Output the (x, y) coordinate of the center of the cell containing the given text.  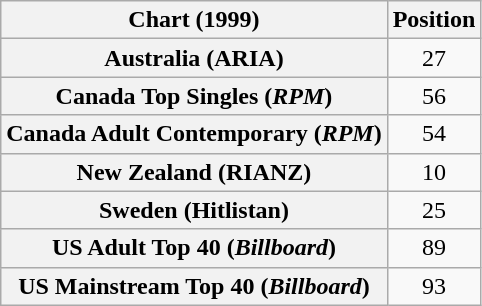
27 (434, 58)
10 (434, 172)
US Mainstream Top 40 (Billboard) (194, 286)
US Adult Top 40 (Billboard) (194, 248)
56 (434, 96)
Canada Adult Contemporary (RPM) (194, 134)
Chart (1999) (194, 20)
89 (434, 248)
25 (434, 210)
Position (434, 20)
Australia (ARIA) (194, 58)
Sweden (Hitlistan) (194, 210)
Canada Top Singles (RPM) (194, 96)
New Zealand (RIANZ) (194, 172)
93 (434, 286)
54 (434, 134)
